Return the (X, Y) coordinate for the center point of the cell that contains the specified text.  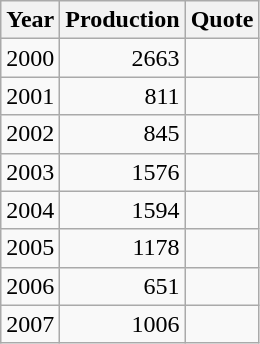
1576 (122, 172)
2003 (30, 172)
2001 (30, 96)
Year (30, 20)
2007 (30, 324)
Quote (222, 20)
1006 (122, 324)
2000 (30, 58)
Production (122, 20)
651 (122, 286)
1178 (122, 248)
2004 (30, 210)
2005 (30, 248)
1594 (122, 210)
811 (122, 96)
2006 (30, 286)
2663 (122, 58)
845 (122, 134)
2002 (30, 134)
